Return [X, Y] of the center of cell containing provided text 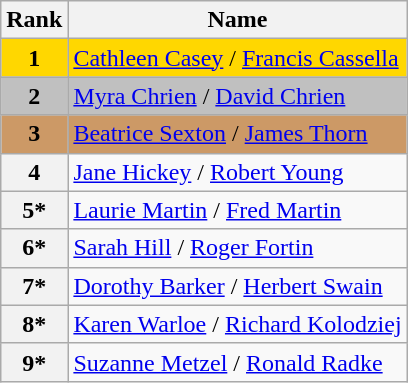
4 [34, 172]
8* [34, 324]
6* [34, 248]
Dorothy Barker / Herbert Swain [238, 286]
7* [34, 286]
Rank [34, 20]
Karen Warloe / Richard Kolodziej [238, 324]
9* [34, 362]
Beatrice Sexton / James Thorn [238, 134]
Laurie Martin / Fred Martin [238, 210]
Cathleen Casey / Francis Cassella [238, 58]
Myra Chrien / David Chrien [238, 96]
5* [34, 210]
1 [34, 58]
Sarah Hill / Roger Fortin [238, 248]
2 [34, 96]
Jane Hickey / Robert Young [238, 172]
3 [34, 134]
Name [238, 20]
Suzanne Metzel / Ronald Radke [238, 362]
